Detect which cell encompasses the target text, then output its (x, y) center coordinate. 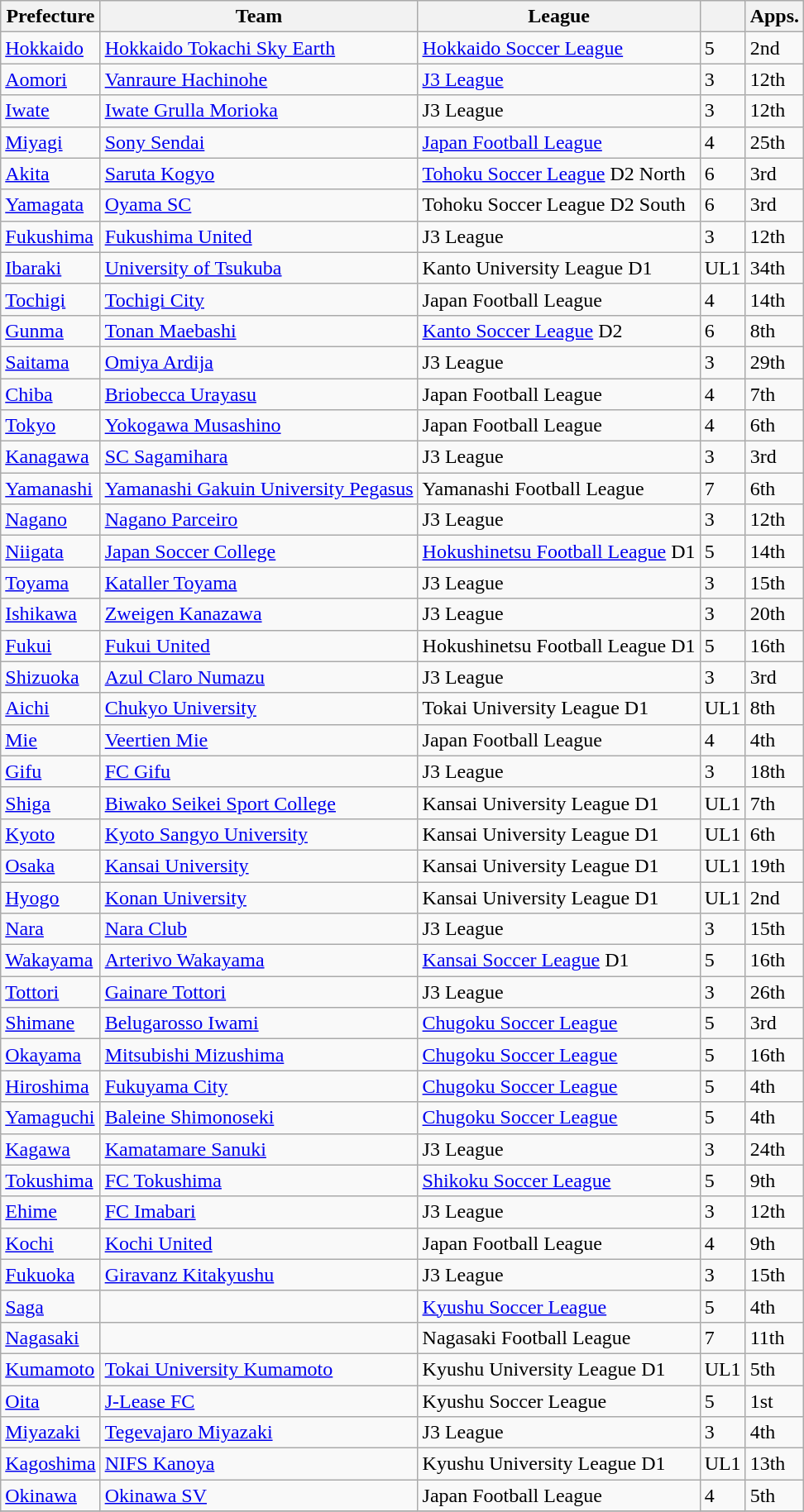
Ibaraki (50, 268)
SC Sagamihara (259, 457)
Gunma (50, 331)
Gifu (50, 771)
18th (774, 771)
13th (774, 1464)
Saitama (50, 362)
Oita (50, 1401)
Okayama (50, 1055)
1st (774, 1401)
24th (774, 1149)
Aichi (50, 708)
Konan University (259, 897)
Biwako Seikei Sport College (259, 803)
Tokai University Kumamoto (259, 1369)
Nagano (50, 520)
Azul Claro Numazu (259, 677)
Iwate (50, 111)
Nara Club (259, 929)
Tochigi City (259, 299)
26th (774, 992)
Iwate Grulla Morioka (259, 111)
Chiba (50, 394)
Hokkaido (50, 48)
Kanto University League D1 (559, 268)
Arterivo Wakayama (259, 961)
Briobecca Urayasu (259, 394)
FC Imabari (259, 1212)
Hokkaido Tokachi Sky Earth (259, 48)
Kumamoto (50, 1369)
Nagano Parceiro (259, 520)
NIFS Kanoya (259, 1464)
Fukuyama City (259, 1086)
Kamatamare Sanuki (259, 1149)
Osaka (50, 866)
19th (774, 866)
Belugarosso Iwami (259, 1023)
Wakayama (50, 961)
Kochi (50, 1243)
Akita (50, 174)
Shiga (50, 803)
FC Gifu (259, 771)
Yamagata (50, 205)
Ishikawa (50, 614)
Niigata (50, 551)
Kanagawa (50, 457)
League (559, 17)
Kagoshima (50, 1464)
Saruta Kogyo (259, 174)
Shikoku Soccer League (559, 1181)
34th (774, 268)
Nara (50, 929)
Kyoto Sangyo University (259, 834)
Kanto Soccer League D2 (559, 331)
FC Tokushima (259, 1181)
Tottori (50, 992)
Fukushima (50, 236)
Saga (50, 1306)
Hiroshima (50, 1086)
Yamanashi (50, 489)
Giravanz Kitakyushu (259, 1275)
25th (774, 142)
11th (774, 1338)
Tokushima (50, 1181)
Ehime (50, 1212)
Tonan Maebashi (259, 331)
Apps. (774, 17)
Vanraure Hachinohe (259, 79)
Mitsubishi Mizushima (259, 1055)
Tohoku Soccer League D2 South (559, 205)
Prefecture (50, 17)
Toyama (50, 583)
Tohoku Soccer League D2 North (559, 174)
J-Lease FC (259, 1401)
Yamaguchi (50, 1118)
Tokai University League D1 (559, 708)
Japan Soccer College (259, 551)
Yamanashi Football League (559, 489)
Kataller Toyama (259, 583)
Baleine Shimonoseki (259, 1118)
Okinawa (50, 1495)
Zweigen Kanazawa (259, 614)
Veertien Mie (259, 740)
Kyoto (50, 834)
Chukyo University (259, 708)
29th (774, 362)
Fukushima United (259, 236)
Tochigi (50, 299)
Shizuoka (50, 677)
Yokogawa Musashino (259, 426)
Oyama SC (259, 205)
Team (259, 17)
Shimane (50, 1023)
Miyagi (50, 142)
Tegevajaro Miyazaki (259, 1433)
Hokkaido Soccer League (559, 48)
Aomori (50, 79)
Okinawa SV (259, 1495)
Sony Sendai (259, 142)
Fukui (50, 646)
Omiya Ardija (259, 362)
Hyogo (50, 897)
Kochi United (259, 1243)
20th (774, 614)
Kansai University (259, 866)
University of Tsukuba (259, 268)
Yamanashi Gakuin University Pegasus (259, 489)
Nagasaki (50, 1338)
Fukui United (259, 646)
Miyazaki (50, 1433)
Fukuoka (50, 1275)
Gainare Tottori (259, 992)
Kansai Soccer League D1 (559, 961)
Mie (50, 740)
Tokyo (50, 426)
Kagawa (50, 1149)
Nagasaki Football League (559, 1338)
